Return [x, y] of the center of cell containing provided text 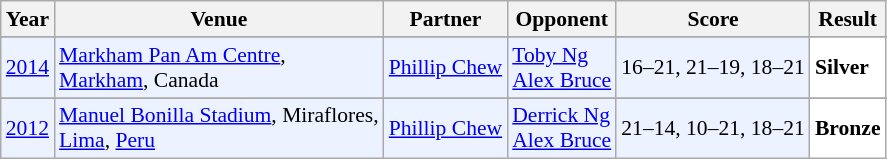
Score [713, 19]
Manuel Bonilla Stadium, Miraflores,Lima, Peru [219, 128]
Venue [219, 19]
21–14, 10–21, 18–21 [713, 128]
Result [848, 19]
Silver [848, 68]
Derrick Ng Alex Bruce [562, 128]
Year [28, 19]
Toby Ng Alex Bruce [562, 68]
2012 [28, 128]
2014 [28, 68]
Opponent [562, 19]
Partner [446, 19]
16–21, 21–19, 18–21 [713, 68]
Markham Pan Am Centre, Markham, Canada [219, 68]
Bronze [848, 128]
